Provide the (X, Y) coordinate of the cell's center where the given text is located.  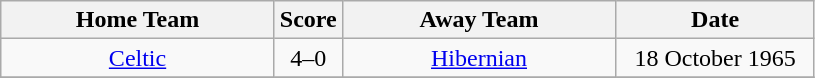
18 October 1965 (716, 58)
Away Team (479, 20)
4–0 (308, 58)
Hibernian (479, 58)
Home Team (138, 20)
Celtic (138, 58)
Date (716, 20)
Score (308, 20)
